Scan for the cell matching the given text and deliver its (x, y) coordinate at center. 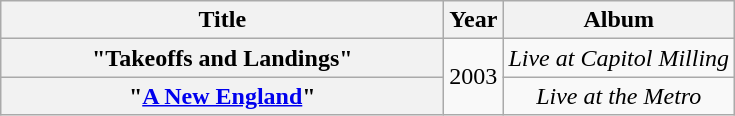
"A New England" (222, 96)
Title (222, 20)
2003 (474, 77)
Album (619, 20)
"Takeoffs and Landings" (222, 58)
Year (474, 20)
Live at the Metro (619, 96)
Live at Capitol Milling (619, 58)
